Detect which cell encompasses the target text, then output its (X, Y) center coordinate. 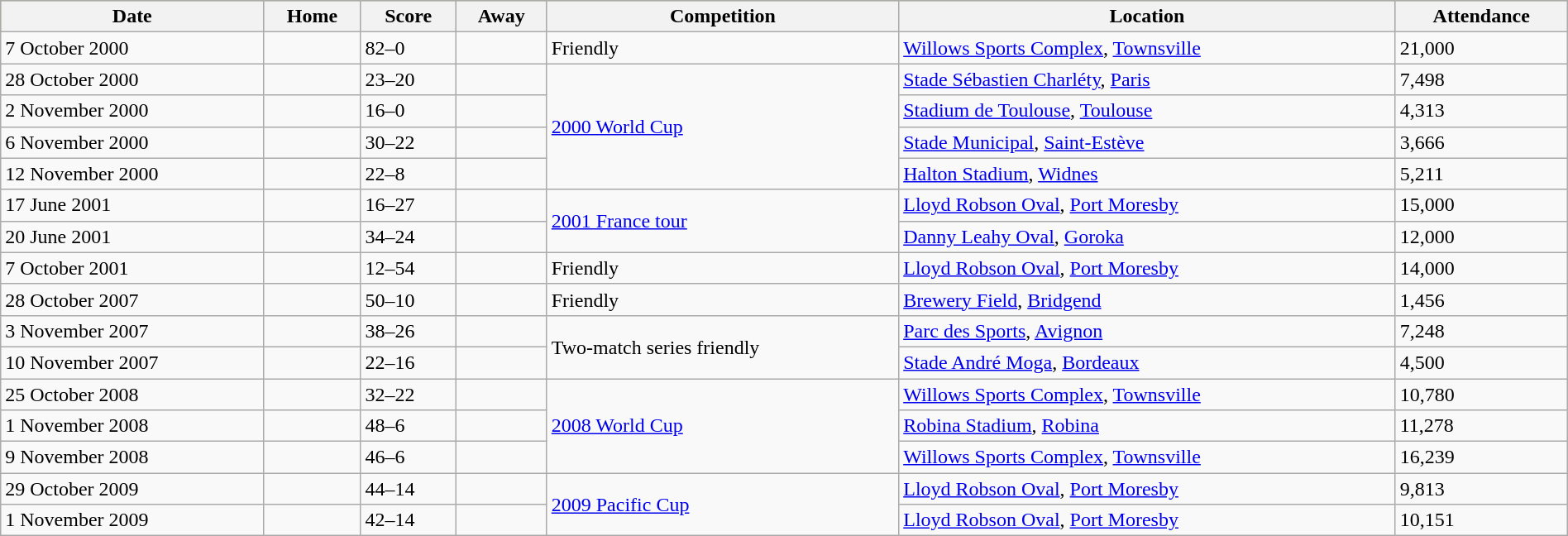
9,813 (1481, 489)
Date (132, 17)
Stade André Moga, Bordeaux (1147, 362)
Parc des Sports, Avignon (1147, 331)
Stade Sébastien Charléty, Paris (1147, 79)
7,248 (1481, 331)
Score (409, 17)
Brewery Field, Bridgend (1147, 299)
2008 World Cup (723, 426)
Location (1147, 17)
23–20 (409, 79)
28 October 2000 (132, 79)
10,151 (1481, 520)
12 November 2000 (132, 174)
22–8 (409, 174)
1 November 2008 (132, 426)
15,000 (1481, 205)
29 October 2009 (132, 489)
16,239 (1481, 457)
4,500 (1481, 362)
7 October 2000 (132, 48)
16–27 (409, 205)
48–6 (409, 426)
2001 France tour (723, 221)
Robina Stadium, Robina (1147, 426)
1,456 (1481, 299)
Stadium de Toulouse, Toulouse (1147, 111)
Halton Stadium, Widnes (1147, 174)
30–22 (409, 142)
42–14 (409, 520)
10,780 (1481, 395)
12,000 (1481, 237)
20 June 2001 (132, 237)
12–54 (409, 268)
25 October 2008 (132, 395)
6 November 2000 (132, 142)
2009 Pacific Cup (723, 505)
38–26 (409, 331)
50–10 (409, 299)
11,278 (1481, 426)
Attendance (1481, 17)
Home (313, 17)
1 November 2009 (132, 520)
7,498 (1481, 79)
2 November 2000 (132, 111)
3 November 2007 (132, 331)
32–22 (409, 395)
2000 World Cup (723, 127)
28 October 2007 (132, 299)
5,211 (1481, 174)
21,000 (1481, 48)
17 June 2001 (132, 205)
9 November 2008 (132, 457)
22–16 (409, 362)
46–6 (409, 457)
34–24 (409, 237)
3,666 (1481, 142)
16–0 (409, 111)
4,313 (1481, 111)
Competition (723, 17)
Two-match series friendly (723, 347)
Stade Municipal, Saint-Estève (1147, 142)
Away (501, 17)
82–0 (409, 48)
44–14 (409, 489)
Danny Leahy Oval, Goroka (1147, 237)
10 November 2007 (132, 362)
7 October 2001 (132, 268)
14,000 (1481, 268)
